For the text-containing cell, return its midpoint in [X, Y] coordinate format. 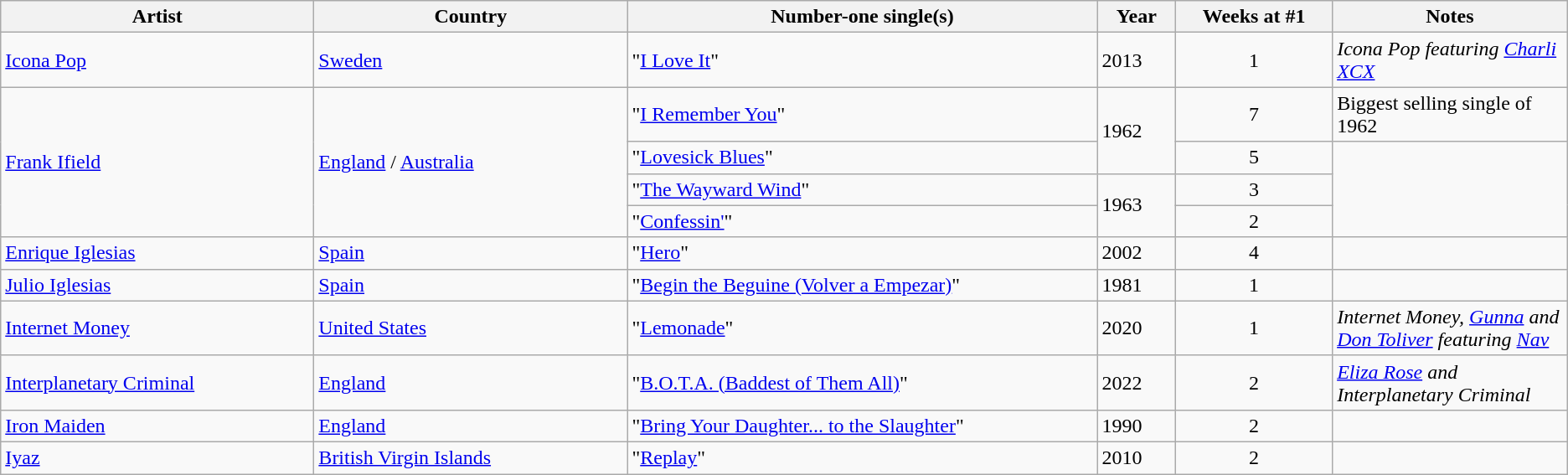
Frank Ifield [157, 163]
3 [1255, 189]
Internet Money, Gunna and Don Toliver featuring Nav [1451, 328]
Iyaz [157, 457]
1963 [1137, 205]
1981 [1137, 285]
"B.O.T.A. (Baddest of Them All)" [863, 382]
4 [1255, 253]
Icona Pop featuring Charli XCX [1451, 60]
2020 [1137, 328]
British Virgin Islands [471, 457]
"Lemonade" [863, 328]
Sweden [471, 60]
Year [1137, 17]
England / Australia [471, 163]
Country [471, 17]
Iron Maiden [157, 426]
Interplanetary Criminal [157, 382]
Artist [157, 17]
2013 [1137, 60]
1990 [1137, 426]
"I Love It" [863, 60]
Eliza Rose and Interplanetary Criminal [1451, 382]
2010 [1137, 457]
Weeks at #1 [1255, 17]
Enrique Iglesias [157, 253]
Notes [1451, 17]
Number-one single(s) [863, 17]
"Begin the Beguine (Volver a Empezar)" [863, 285]
"I Remember You" [863, 114]
"Replay" [863, 457]
1962 [1137, 131]
Icona Pop [157, 60]
5 [1255, 157]
"Lovesick Blues" [863, 157]
"Hero" [863, 253]
"The Wayward Wind" [863, 189]
Internet Money [157, 328]
7 [1255, 114]
2002 [1137, 253]
"Confessin'" [863, 221]
"Bring Your Daughter... to the Slaughter" [863, 426]
Biggest selling single of 1962 [1451, 114]
Julio Iglesias [157, 285]
2022 [1137, 382]
United States [471, 328]
